Detect which cell encompasses the target text, then output its [X, Y] center coordinate. 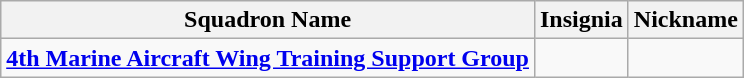
Squadron Name [268, 20]
4th Marine Aircraft Wing Training Support Group [268, 58]
Insignia [581, 20]
Nickname [686, 20]
